Search for the cell housing the specified text and yield its [X, Y] center coordinate. 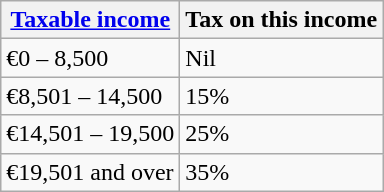
€8,501 – 14,500 [90, 96]
35% [282, 172]
€14,501 – 19,500 [90, 134]
Taxable income [90, 20]
€0 – 8,500 [90, 58]
€19,501 and over [90, 172]
25% [282, 134]
15% [282, 96]
Tax on this income [282, 20]
Nil [282, 58]
